Extract the (X, Y) coordinate from the center of the cell holding the provided text.  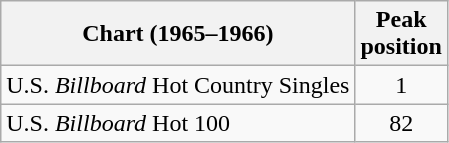
Peakposition (401, 34)
Chart (1965–1966) (178, 34)
1 (401, 85)
U.S. Billboard Hot Country Singles (178, 85)
U.S. Billboard Hot 100 (178, 123)
82 (401, 123)
